From the cell containing the given text, extract its center point as [X, Y] coordinate. 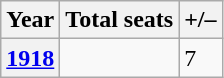
1918 [30, 58]
Total seats [120, 20]
7 [200, 58]
+/– [200, 20]
Year [30, 20]
